Pinpoint the cell where the given text exists, returning its [x, y] midpoint coordinate. 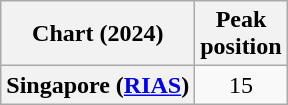
Chart (2024) [98, 34]
15 [241, 85]
Singapore (RIAS) [98, 85]
Peak position [241, 34]
